Output the [X, Y] coordinate of the center of the cell containing the given text.  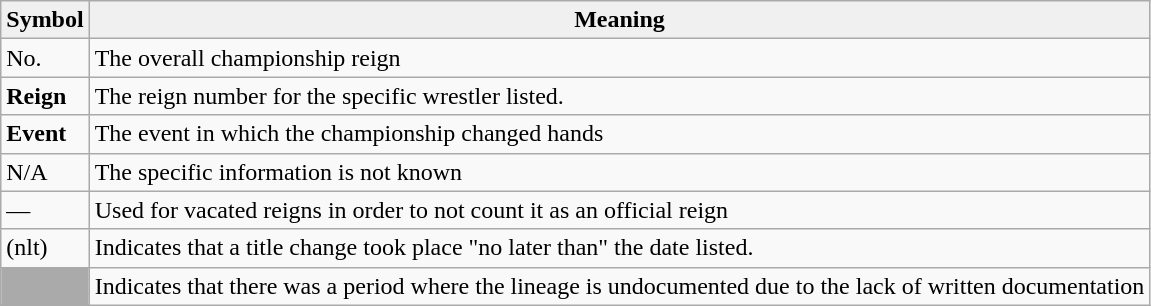
Symbol [45, 20]
No. [45, 58]
(nlt) [45, 248]
The overall championship reign [620, 58]
Reign [45, 96]
The specific information is not known [620, 172]
N/A [45, 172]
Indicates that there was a period where the lineage is undocumented due to the lack of written documentation [620, 286]
Used for vacated reigns in order to not count it as an official reign [620, 210]
— [45, 210]
The reign number for the specific wrestler listed. [620, 96]
Meaning [620, 20]
Event [45, 134]
The event in which the championship changed hands [620, 134]
Indicates that a title change took place "no later than" the date listed. [620, 248]
